Detect which cell encompasses the target text, then output its (x, y) center coordinate. 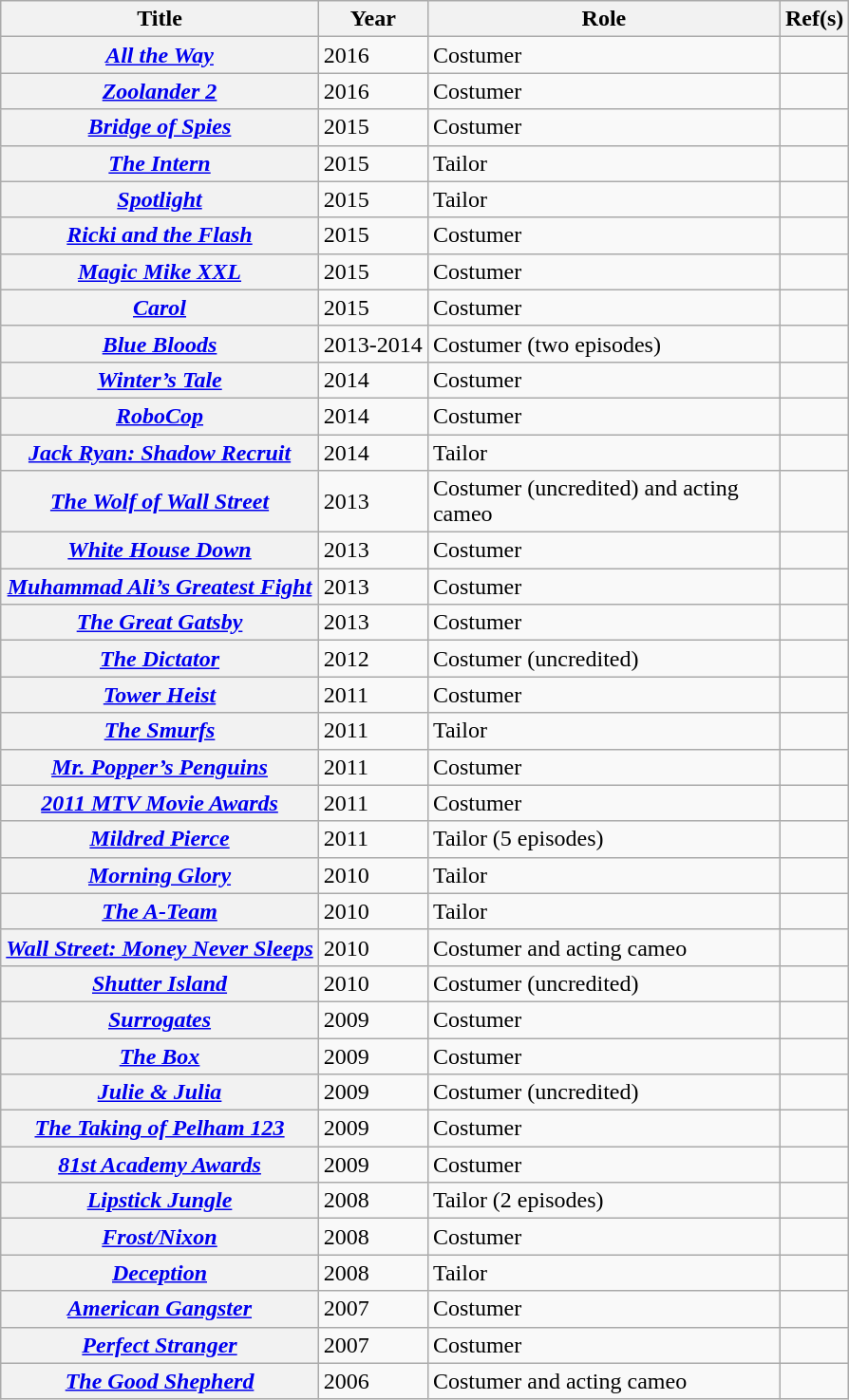
Wall Street: Money Never Sleeps (160, 947)
2006 (372, 1381)
Mr. Popper’s Penguins (160, 767)
81st Academy Awards (160, 1165)
2013-2014 (372, 344)
Carol (160, 308)
The Taking of Pelham 123 (160, 1129)
Blue Bloods (160, 344)
2012 (372, 659)
The A-Team (160, 911)
Muhammad Ali’s Greatest Fight (160, 587)
Jack Ryan: Shadow Recruit (160, 453)
2011 MTV Movie Awards (160, 803)
Role (604, 19)
The Smurfs (160, 731)
The Dictator (160, 659)
Ricki and the Flash (160, 235)
Frost/Nixon (160, 1237)
Costumer (two episodes) (604, 344)
Magic Mike XXL (160, 271)
White House Down (160, 551)
Spotlight (160, 199)
Surrogates (160, 1019)
Costumer (uncredited) and acting cameo (604, 501)
Mildred Pierce (160, 839)
The Box (160, 1056)
Deception (160, 1273)
Julie & Julia (160, 1092)
American Gangster (160, 1309)
Winter’s Tale (160, 380)
Tailor (2 episodes) (604, 1201)
Morning Glory (160, 875)
Tailor (5 episodes) (604, 839)
Lipstick Jungle (160, 1201)
Zoolander 2 (160, 91)
Title (160, 19)
RoboCop (160, 416)
Ref(s) (814, 19)
Year (372, 19)
Perfect Stranger (160, 1345)
The Great Gatsby (160, 623)
Bridge of Spies (160, 127)
The Intern (160, 163)
All the Way (160, 55)
Shutter Island (160, 983)
Tower Heist (160, 695)
The Wolf of Wall Street (160, 501)
The Good Shepherd (160, 1381)
